Capture the cell that displays the provided text and extract its (x, y) central coordinate. 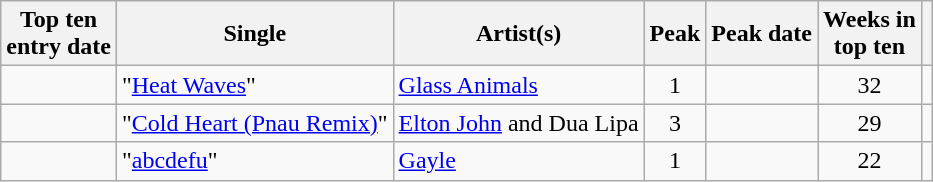
Artist(s) (518, 34)
"abcdefu" (254, 161)
Peak (675, 34)
Single (254, 34)
Elton John and Dua Lipa (518, 123)
32 (870, 85)
Gayle (518, 161)
Peak date (762, 34)
"Heat Waves" (254, 85)
Weeks intop ten (870, 34)
Top tenentry date (59, 34)
29 (870, 123)
3 (675, 123)
22 (870, 161)
"Cold Heart (Pnau Remix)" (254, 123)
Glass Animals (518, 85)
